Extract the [X, Y] coordinate from the center of the cell holding the provided text.  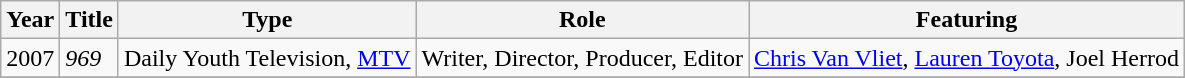
Type [267, 20]
Title [90, 20]
Role [582, 20]
Chris Van Vliet, Lauren Toyota, Joel Herrod [966, 58]
2007 [30, 58]
Writer, Director, Producer, Editor [582, 58]
Featuring [966, 20]
Daily Youth Television, MTV [267, 58]
Year [30, 20]
969 [90, 58]
